Return [x, y] of the center of cell containing provided text 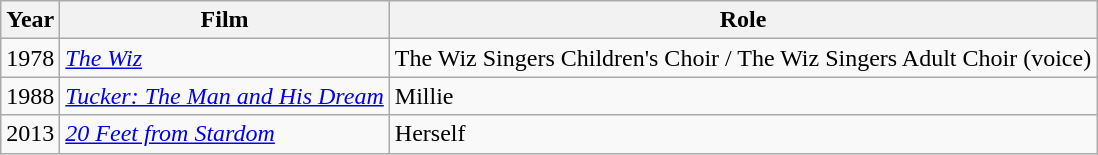
Tucker: The Man and His Dream [224, 96]
2013 [30, 134]
Film [224, 20]
20 Feet from Stardom [224, 134]
1978 [30, 58]
The Wiz [224, 58]
Millie [742, 96]
The Wiz Singers Children's Choir / The Wiz Singers Adult Choir (voice) [742, 58]
1988 [30, 96]
Role [742, 20]
Herself [742, 134]
Year [30, 20]
